Capture the cell that displays the provided text and extract its (x, y) central coordinate. 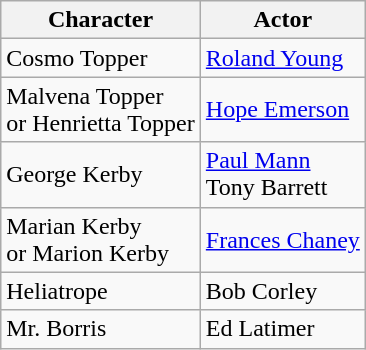
Hope Emerson (282, 110)
Ed Latimer (282, 329)
Paul MannTony Barrett (282, 174)
Actor (282, 20)
Character (101, 20)
Malvena Topperor Henrietta Topper (101, 110)
Cosmo Topper (101, 58)
Marian Kerbyor Marion Kerby (101, 240)
Bob Corley (282, 291)
Frances Chaney (282, 240)
Roland Young (282, 58)
Mr. Borris (101, 329)
Heliatrope (101, 291)
George Kerby (101, 174)
